Identify which cell holds the provided text, then report its [x, y] central coordinate. 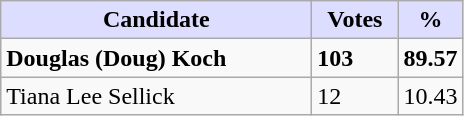
103 [355, 58]
12 [355, 96]
% [430, 20]
Tiana Lee Sellick [156, 96]
Votes [355, 20]
Candidate [156, 20]
10.43 [430, 96]
Douglas (Doug) Koch [156, 58]
89.57 [430, 58]
